Detect which cell encompasses the target text, then output its (X, Y) center coordinate. 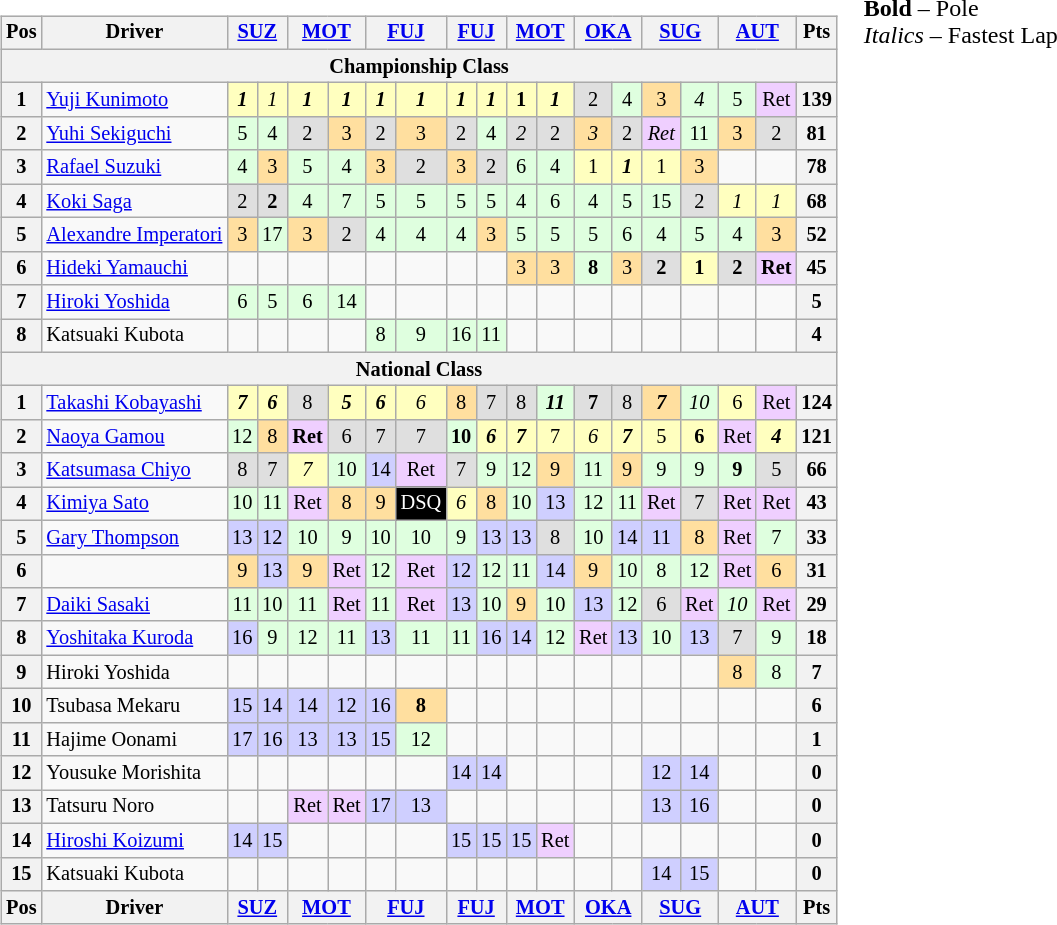
Tsubasa Mekaru (134, 706)
33 (816, 537)
66 (816, 470)
Naoya Gamou (134, 437)
Gary Thompson (134, 537)
31 (816, 571)
Yuhi Sekiguchi (134, 134)
Kimiya Sato (134, 504)
Yousuke Morishita (134, 773)
Hideki Yamauchi (134, 268)
Takashi Kobayashi (134, 403)
52 (816, 235)
Alexandre Imperatori (134, 235)
139 (816, 100)
Rafael Suzuki (134, 167)
45 (816, 268)
124 (816, 403)
78 (816, 167)
Yoshitaka Kuroda (134, 638)
29 (816, 605)
Championship Class (418, 66)
43 (816, 504)
Yuji Kunimoto (134, 100)
81 (816, 134)
Katsumasa Chiyo (134, 470)
Hajime Oonami (134, 739)
68 (816, 201)
Tatsuru Noro (134, 807)
National Class (418, 369)
DSQ (421, 504)
Koki Saga (134, 201)
18 (816, 638)
121 (816, 437)
Hiroshi Koizumi (134, 840)
Daiki Sasaki (134, 605)
